From the cell containing the given text, extract its center point as [x, y] coordinate. 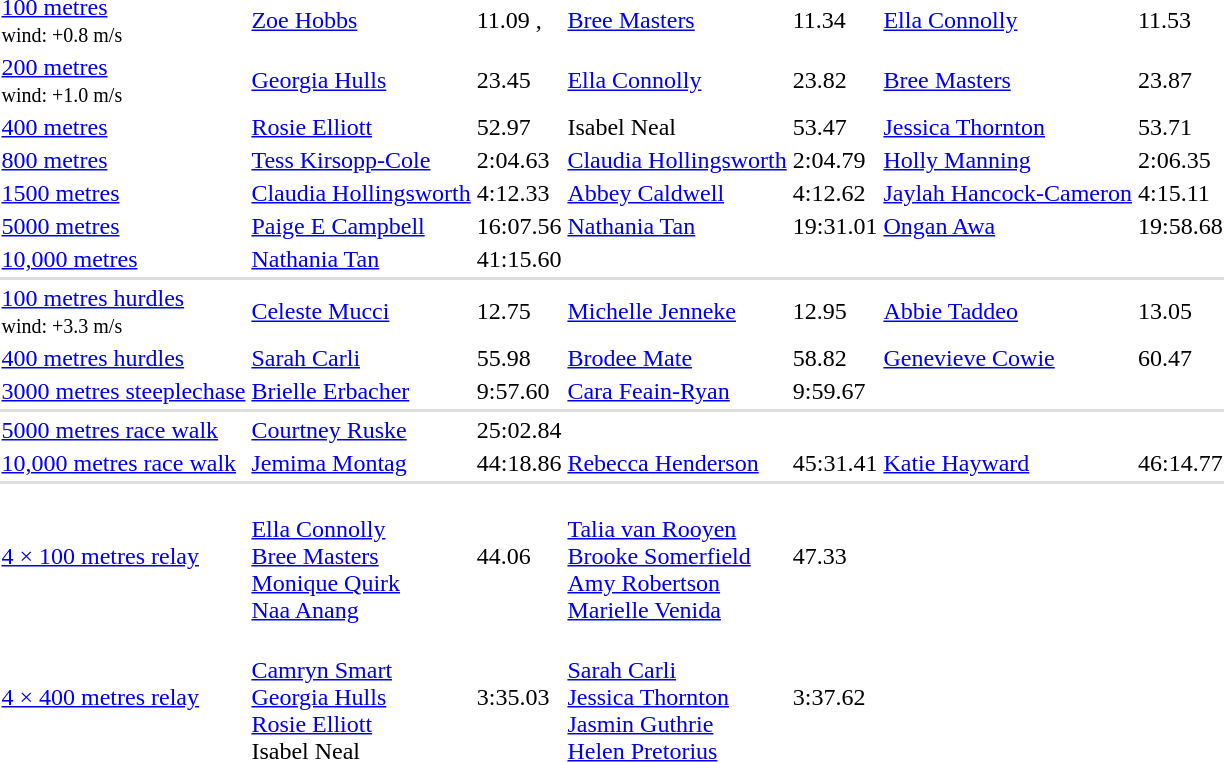
Cara Feain-Ryan [677, 391]
Abbie Taddeo [1008, 312]
19:31.01 [835, 226]
25:02.84 [519, 430]
Michelle Jenneke [677, 312]
Bree Masters [1008, 80]
2:04.63 [519, 160]
10,000 metres [124, 259]
53.47 [835, 127]
Rebecca Henderson [677, 463]
44:18.86 [519, 463]
4:12.33 [519, 193]
400 metres hurdles [124, 358]
23.45 [519, 80]
23.82 [835, 80]
Georgia Hulls [361, 80]
100 metres hurdleswind: +3.3 m/s [124, 312]
Brielle Erbacher [361, 391]
Jessica Thornton [1008, 127]
Courtney Ruske [361, 430]
Ella Connolly [677, 80]
12.95 [835, 312]
58.82 [835, 358]
5000 metres [124, 226]
Jaylah Hancock-Cameron [1008, 193]
Rosie Elliott [361, 127]
800 metres [124, 160]
1500 metres [124, 193]
9:57.60 [519, 391]
Paige E Campbell [361, 226]
Tess Kirsopp-Cole [361, 160]
400 metres [124, 127]
16:07.56 [519, 226]
Talia van RooyenBrooke SomerfieldAmy RobertsonMarielle Venida [677, 556]
Abbey Caldwell [677, 193]
5000 metres race walk [124, 430]
45:31.41 [835, 463]
9:59.67 [835, 391]
Celeste Mucci [361, 312]
Genevieve Cowie [1008, 358]
10,000 metres race walk [124, 463]
Isabel Neal [677, 127]
200 metreswind: +1.0 m/s [124, 80]
Holly Manning [1008, 160]
Brodee Mate [677, 358]
4 × 100 metres relay [124, 556]
55.98 [519, 358]
3000 metres steeplechase [124, 391]
52.97 [519, 127]
41:15.60 [519, 259]
Ella ConnollyBree MastersMonique QuirkNaa Anang [361, 556]
44.06 [519, 556]
12.75 [519, 312]
Sarah Carli [361, 358]
Jemima Montag [361, 463]
2:04.79 [835, 160]
47.33 [835, 556]
Ongan Awa [1008, 226]
Katie Hayward [1008, 463]
4:12.62 [835, 193]
